For the text-containing cell, return its midpoint in [X, Y] coordinate format. 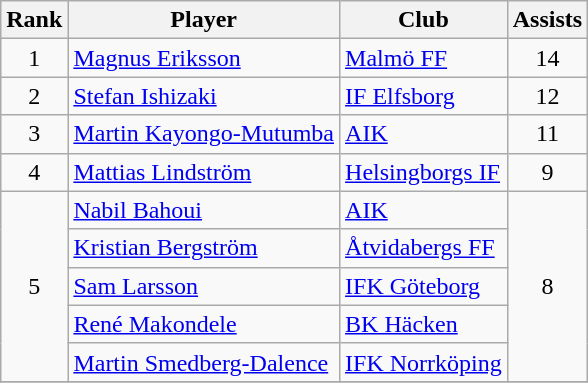
IF Elfsborg [424, 96]
14 [547, 58]
2 [34, 96]
3 [34, 134]
Malmö FF [424, 58]
Åtvidabergs FF [424, 248]
IFK Göteborg [424, 286]
1 [34, 58]
Nabil Bahoui [204, 210]
René Makondele [204, 324]
IFK Norrköping [424, 362]
Sam Larsson [204, 286]
Martin Kayongo-Mutumba [204, 134]
Stefan Ishizaki [204, 96]
11 [547, 134]
Helsingborgs IF [424, 172]
8 [547, 286]
Club [424, 20]
Martin Smedberg-Dalence [204, 362]
Kristian Bergström [204, 248]
BK Häcken [424, 324]
12 [547, 96]
Mattias Lindström [204, 172]
5 [34, 286]
9 [547, 172]
Magnus Eriksson [204, 58]
Rank [34, 20]
4 [34, 172]
Player [204, 20]
Assists [547, 20]
